Provide the (x, y) coordinate of the cell's center where the given text is located.  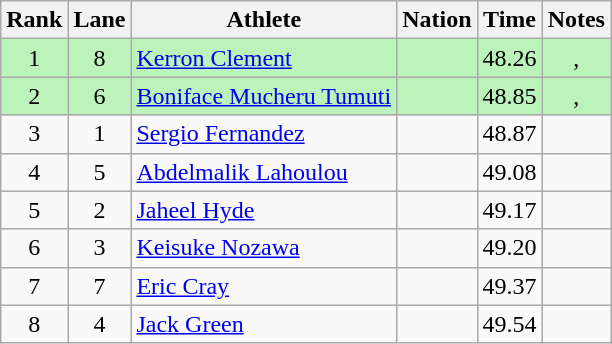
Rank (34, 20)
48.26 (510, 58)
49.54 (510, 324)
Sergio Fernandez (264, 134)
49.17 (510, 210)
Boniface Mucheru Tumuti (264, 96)
Time (510, 20)
Jaheel Hyde (264, 210)
Athlete (264, 20)
49.37 (510, 286)
Kerron Clement (264, 58)
Abdelmalik Lahoulou (264, 172)
Lane (100, 20)
48.87 (510, 134)
Keisuke Nozawa (264, 248)
Eric Cray (264, 286)
Notes (576, 20)
Nation (437, 20)
48.85 (510, 96)
49.20 (510, 248)
49.08 (510, 172)
Jack Green (264, 324)
